Extract the (X, Y) coordinate from the center of the cell holding the provided text.  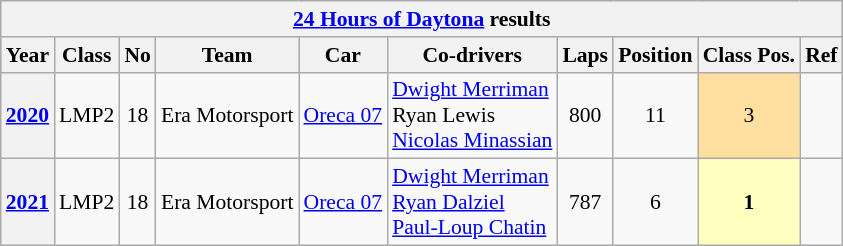
Class Pos. (749, 55)
Dwight Merriman Ryan Dalziel Paul-Loup Chatin (472, 202)
6 (655, 202)
Year (28, 55)
Position (655, 55)
Dwight Merriman Ryan Lewis Nicolas Minassian (472, 116)
No (138, 55)
Co-drivers (472, 55)
Class (86, 55)
11 (655, 116)
Laps (585, 55)
Car (342, 55)
1 (749, 202)
3 (749, 116)
Team (228, 55)
2021 (28, 202)
2020 (28, 116)
800 (585, 116)
Ref (821, 55)
787 (585, 202)
24 Hours of Daytona results (422, 19)
